Find where the given text appears and provide that cell's center as (x, y) coordinate. 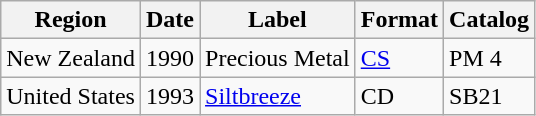
Format (399, 20)
CD (399, 96)
Siltbreeze (278, 96)
1993 (170, 96)
New Zealand (71, 58)
Label (278, 20)
Region (71, 20)
Date (170, 20)
PM 4 (490, 58)
1990 (170, 58)
Precious Metal (278, 58)
CS (399, 58)
SB21 (490, 96)
Catalog (490, 20)
United States (71, 96)
